Find where the given text appears and provide that cell's center as (x, y) coordinate. 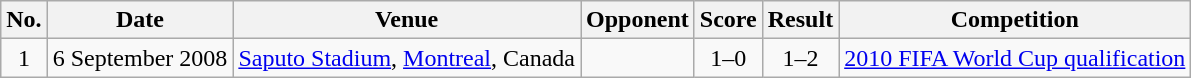
2010 FIFA World Cup qualification (1015, 58)
Opponent (638, 20)
No. (24, 20)
Competition (1015, 20)
Score (728, 20)
Venue (407, 20)
1–0 (728, 58)
1–2 (800, 58)
Result (800, 20)
6 September 2008 (140, 58)
Saputo Stadium, Montreal, Canada (407, 58)
1 (24, 58)
Date (140, 20)
